Output the (X, Y) coordinate of the center of the cell containing the given text.  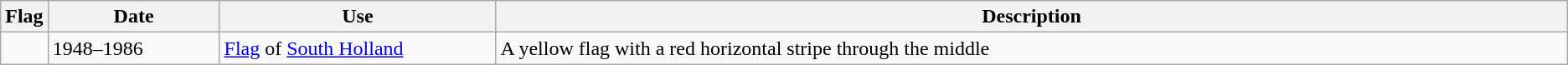
Description (1032, 17)
Flag of South Holland (358, 48)
Flag (24, 17)
A yellow flag with a red horizontal stripe through the middle (1032, 48)
Use (358, 17)
Date (134, 17)
1948–1986 (134, 48)
